Output the (x, y) coordinate of the center of the cell containing the given text.  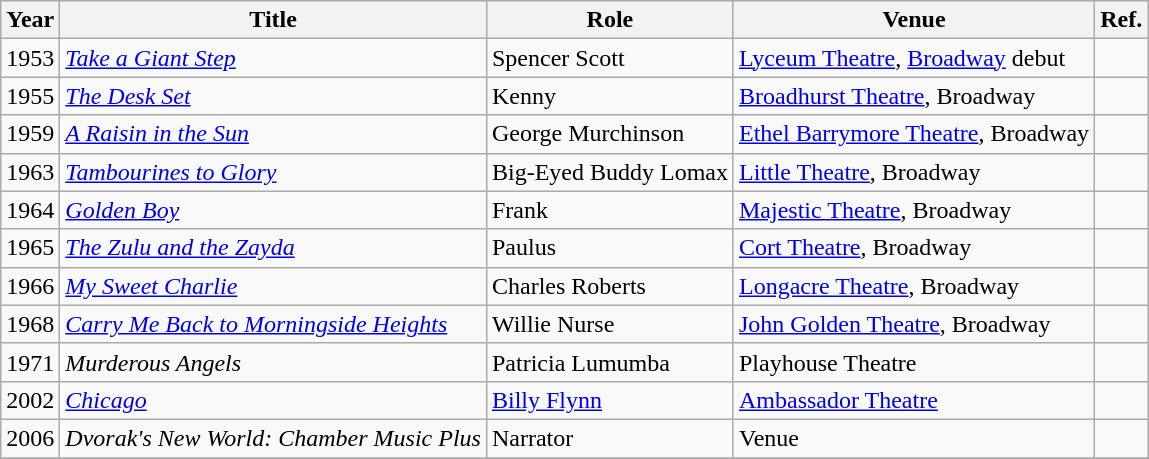
1968 (30, 324)
Patricia Lumumba (610, 362)
Spencer Scott (610, 58)
Big-Eyed Buddy Lomax (610, 172)
2002 (30, 400)
1955 (30, 96)
Tambourines to Glory (274, 172)
Take a Giant Step (274, 58)
Ref. (1122, 20)
Majestic Theatre, Broadway (914, 210)
A Raisin in the Sun (274, 134)
1971 (30, 362)
Year (30, 20)
Title (274, 20)
Role (610, 20)
1965 (30, 248)
The Desk Set (274, 96)
Longacre Theatre, Broadway (914, 286)
Murderous Angels (274, 362)
Willie Nurse (610, 324)
1964 (30, 210)
Cort Theatre, Broadway (914, 248)
Narrator (610, 438)
Ethel Barrymore Theatre, Broadway (914, 134)
Billy Flynn (610, 400)
George Murchinson (610, 134)
Chicago (274, 400)
The Zulu and the Zayda (274, 248)
1963 (30, 172)
John Golden Theatre, Broadway (914, 324)
2006 (30, 438)
Golden Boy (274, 210)
Broadhurst Theatre, Broadway (914, 96)
My Sweet Charlie (274, 286)
Dvorak's New World: Chamber Music Plus (274, 438)
Charles Roberts (610, 286)
Ambassador Theatre (914, 400)
Kenny (610, 96)
Frank (610, 210)
Carry Me Back to Morningside Heights (274, 324)
1953 (30, 58)
1959 (30, 134)
1966 (30, 286)
Little Theatre, Broadway (914, 172)
Paulus (610, 248)
Lyceum Theatre, Broadway debut (914, 58)
Playhouse Theatre (914, 362)
